Return the (x, y) coordinate for the center point of the cell that contains the specified text.  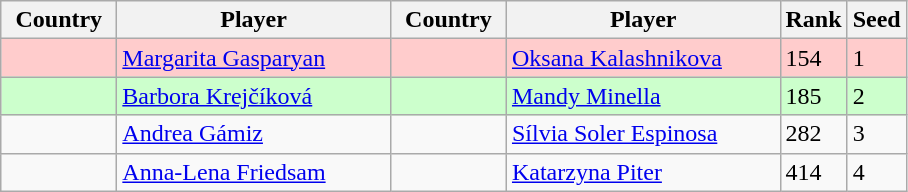
4 (876, 172)
Mandy Minella (643, 96)
Katarzyna Piter (643, 172)
Anna-Lena Friedsam (254, 172)
Oksana Kalashnikova (643, 58)
414 (814, 172)
282 (814, 134)
Margarita Gasparyan (254, 58)
1 (876, 58)
185 (814, 96)
154 (814, 58)
2 (876, 96)
Rank (814, 20)
3 (876, 134)
Andrea Gámiz (254, 134)
Barbora Krejčíková (254, 96)
Sílvia Soler Espinosa (643, 134)
Seed (876, 20)
